Provide the [x, y] coordinate of the cell's center where the given text is located.  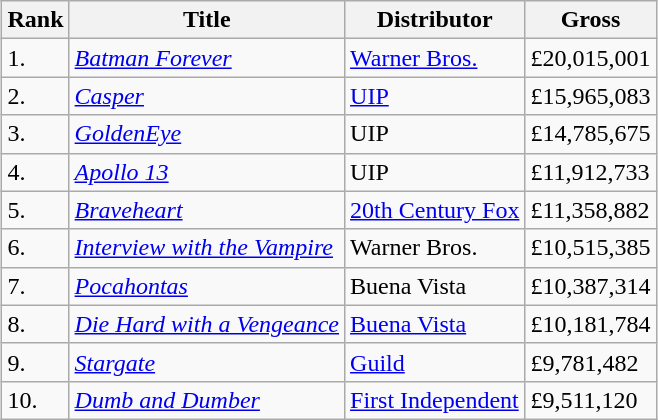
10. [36, 400]
Batman Forever [206, 58]
Braveheart [206, 210]
8. [36, 324]
3. [36, 134]
Die Hard with a Vengeance [206, 324]
£10,181,784 [590, 324]
£9,781,482 [590, 362]
Gross [590, 20]
Pocahontas [206, 286]
Distributor [435, 20]
£14,785,675 [590, 134]
GoldenEye [206, 134]
20th Century Fox [435, 210]
Casper [206, 96]
Guild [435, 362]
£9,511,120 [590, 400]
Rank [36, 20]
£11,358,882 [590, 210]
£20,015,001 [590, 58]
9. [36, 362]
Title [206, 20]
Apollo 13 [206, 172]
1. [36, 58]
4. [36, 172]
7. [36, 286]
Dumb and Dumber [206, 400]
First Independent [435, 400]
£11,912,733 [590, 172]
£15,965,083 [590, 96]
2. [36, 96]
6. [36, 248]
Stargate [206, 362]
Interview with the Vampire [206, 248]
5. [36, 210]
£10,387,314 [590, 286]
£10,515,385 [590, 248]
